From the cell containing the given text, extract its center point as (X, Y) coordinate. 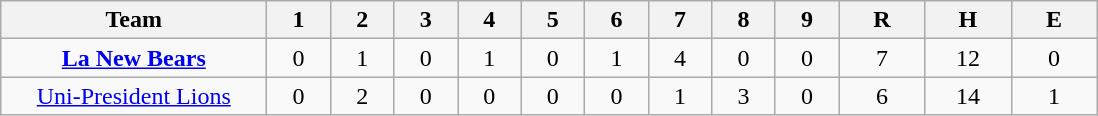
12 (968, 58)
14 (968, 96)
E (1054, 20)
H (968, 20)
Team (134, 20)
5 (553, 20)
R (882, 20)
La New Bears (134, 58)
Uni-President Lions (134, 96)
8 (744, 20)
9 (807, 20)
